Find where the given text appears and provide that cell's center as [x, y] coordinate. 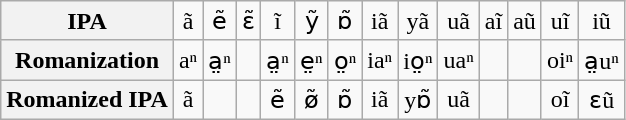
Romanization [88, 60]
aⁿ [188, 60]
ɛũ [602, 100]
ɛ̃ [248, 21]
yɒ̃ [418, 100]
uaⁿ [458, 60]
Romanized IPA [88, 100]
ĩ [278, 21]
e̤ⁿ [311, 60]
iaⁿ [380, 60]
IPA [88, 21]
aĩ [493, 21]
io̤ⁿ [418, 60]
o̤ⁿ [345, 60]
ø̃ [311, 100]
yã [418, 21]
a̤uⁿ [602, 60]
oĩ [560, 100]
uĩ [560, 21]
ỹ [311, 21]
aũ [525, 21]
oiⁿ [560, 60]
iũ [602, 21]
